Output the [X, Y] coordinate of the center of the cell containing the given text.  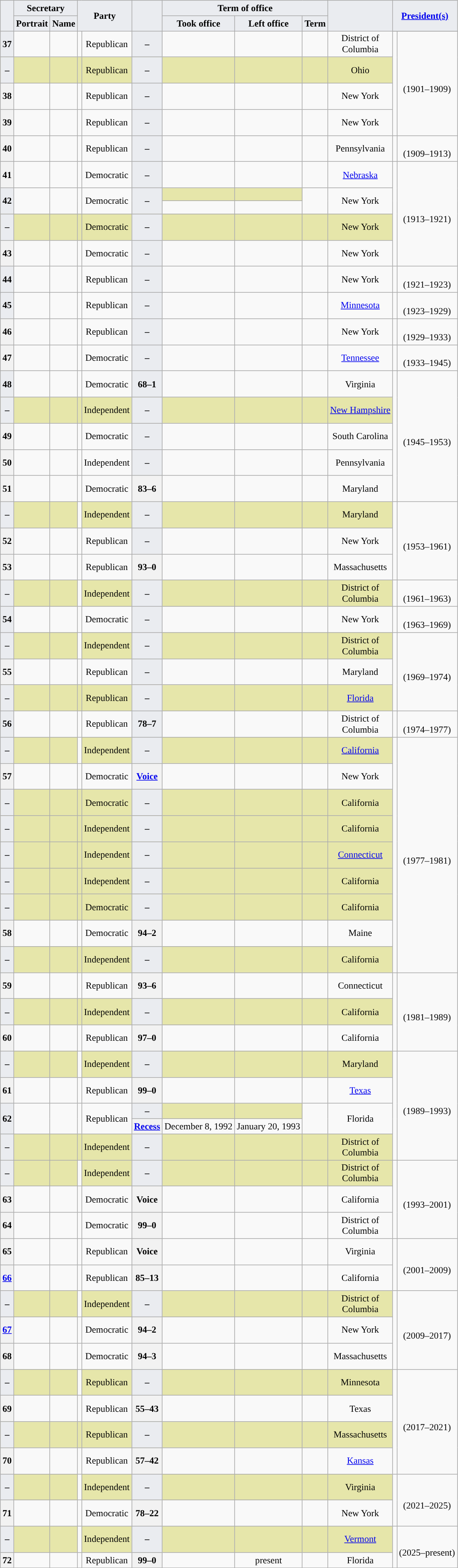
50 [7, 462]
(2021–2025) [427, 1500]
51 [7, 489]
97–0 [147, 1038]
South Carolina [360, 437]
(1989–1993) [427, 1106]
(2017–2021) [427, 1422]
85–13 [147, 1278]
64 [7, 1226]
Took office [199, 24]
61 [7, 1090]
70 [7, 1461]
Maine [360, 934]
December 8, 1992 [199, 1126]
Kansas [360, 1461]
Party [104, 15]
49 [7, 437]
39 [7, 122]
63 [7, 1199]
(1923–1929) [427, 306]
52 [7, 541]
68 [7, 1357]
55–43 [147, 1409]
93–6 [147, 986]
(1901–1909) [427, 83]
(2025–present) [427, 1547]
71 [7, 1513]
Name [64, 24]
(1993–2001) [427, 1199]
New Hampshire [360, 410]
93–0 [147, 567]
78–22 [147, 1513]
94–3 [147, 1357]
78–7 [147, 724]
Nebraska [360, 175]
Secretary [45, 8]
37 [7, 44]
Recess [147, 1126]
46 [7, 332]
(1953–1961) [427, 541]
41 [7, 175]
43 [7, 253]
57–42 [147, 1461]
59 [7, 986]
(1969–1974) [427, 672]
(2001–2009) [427, 1265]
(1909–1913) [427, 149]
65 [7, 1251]
58 [7, 934]
44 [7, 280]
(1961–1963) [427, 593]
40 [7, 149]
January 20, 1993 [268, 1126]
60 [7, 1038]
(1963–1969) [427, 620]
Term [315, 24]
72 [7, 1560]
45 [7, 306]
57 [7, 776]
(1913–1921) [427, 214]
68–1 [147, 384]
66 [7, 1278]
(1929–1933) [427, 332]
42 [7, 201]
83–6 [147, 489]
38 [7, 97]
62 [7, 1119]
48 [7, 384]
(1981–1989) [427, 1012]
56 [7, 724]
54 [7, 620]
Ohio [360, 70]
53 [7, 567]
Left office [268, 24]
(1977–1981) [427, 855]
present [268, 1560]
President(s) [425, 15]
(1933–1945) [427, 358]
(2009–2017) [427, 1330]
Portrait [32, 24]
Vermont [360, 1540]
(1945–1953) [427, 437]
55 [7, 672]
67 [7, 1330]
69 [7, 1409]
Term of office [245, 8]
(1921–1923) [427, 280]
Tennessee [360, 358]
47 [7, 358]
(1974–1977) [427, 724]
